Capture the cell that displays the provided text and extract its (x, y) central coordinate. 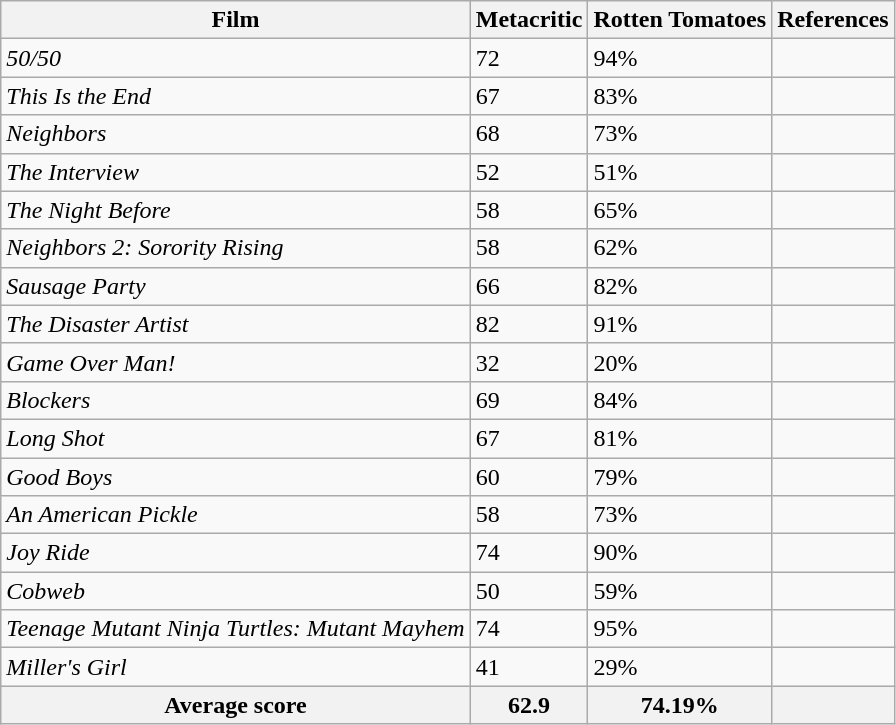
91% (680, 324)
Metacritic (529, 20)
Sausage Party (236, 286)
84% (680, 400)
65% (680, 210)
Neighbors (236, 134)
Long Shot (236, 438)
20% (680, 362)
90% (680, 553)
Cobweb (236, 591)
Average score (236, 705)
50 (529, 591)
Film (236, 20)
83% (680, 96)
This Is the End (236, 96)
82% (680, 286)
Rotten Tomatoes (680, 20)
Joy Ride (236, 553)
62% (680, 248)
82 (529, 324)
79% (680, 477)
74.19% (680, 705)
66 (529, 286)
Game Over Man! (236, 362)
68 (529, 134)
The Interview (236, 172)
72 (529, 58)
Blockers (236, 400)
41 (529, 667)
Good Boys (236, 477)
95% (680, 629)
69 (529, 400)
Miller's Girl (236, 667)
59% (680, 591)
94% (680, 58)
60 (529, 477)
The Night Before (236, 210)
62.9 (529, 705)
32 (529, 362)
Neighbors 2: Sorority Rising (236, 248)
51% (680, 172)
52 (529, 172)
50/50 (236, 58)
The Disaster Artist (236, 324)
29% (680, 667)
Teenage Mutant Ninja Turtles: Mutant Mayhem (236, 629)
81% (680, 438)
References (834, 20)
An American Pickle (236, 515)
